Pinpoint the cell where the given text exists, returning its (X, Y) midpoint coordinate. 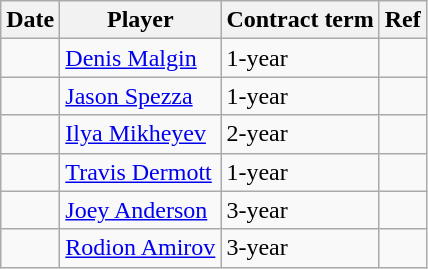
Player (140, 20)
Travis Dermott (140, 172)
Joey Anderson (140, 210)
Jason Spezza (140, 96)
2-year (300, 134)
Ref (402, 20)
Rodion Amirov (140, 248)
Contract term (300, 20)
Ilya Mikheyev (140, 134)
Date (30, 20)
Denis Malgin (140, 58)
